Detect which cell encompasses the target text, then output its [x, y] center coordinate. 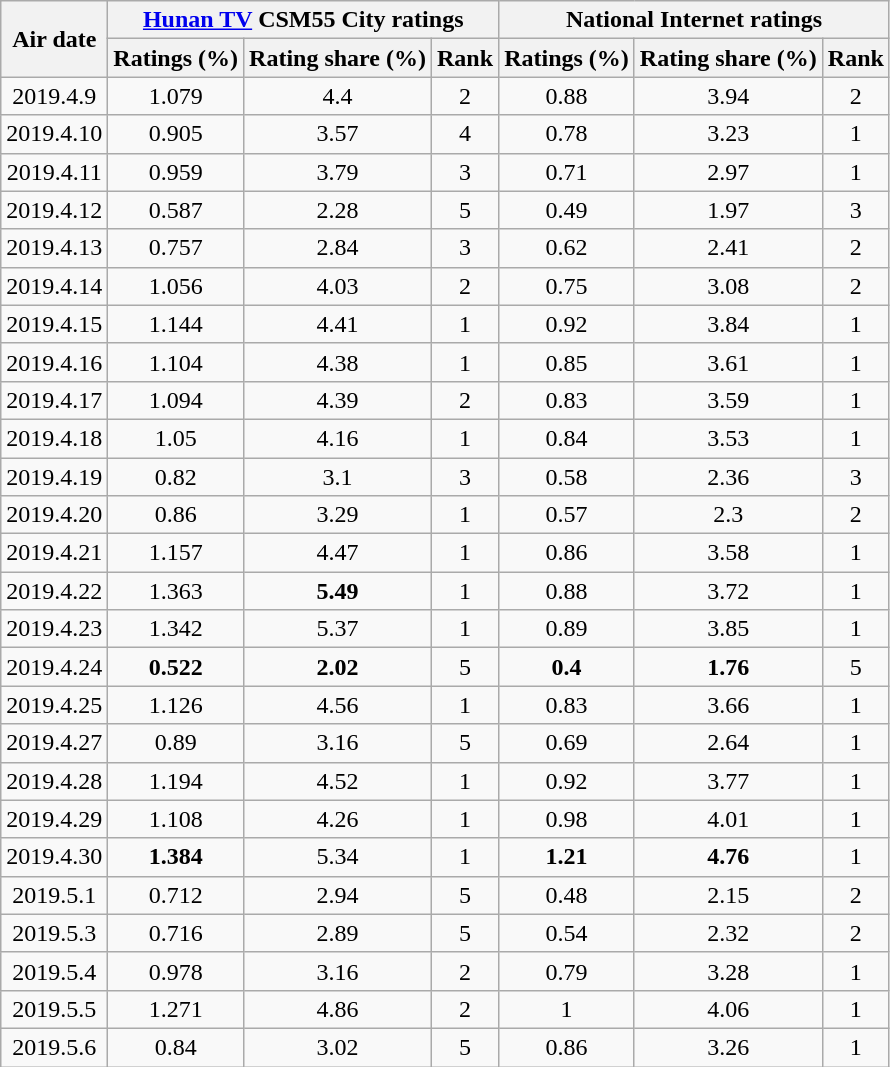
1.342 [176, 629]
2.94 [338, 895]
2019.4.27 [54, 743]
2.97 [728, 172]
1.194 [176, 781]
0.48 [567, 895]
2019.4.30 [54, 857]
4.01 [728, 819]
5.49 [338, 591]
1.104 [176, 362]
3.66 [728, 705]
1.271 [176, 1009]
2019.4.15 [54, 324]
0.98 [567, 819]
0.85 [567, 362]
0.79 [567, 971]
4 [464, 134]
3.28 [728, 971]
5.34 [338, 857]
0.75 [567, 286]
3.57 [338, 134]
2019.4.28 [54, 781]
2019.4.10 [54, 134]
4.56 [338, 705]
1.384 [176, 857]
4.03 [338, 286]
2019.4.22 [54, 591]
4.76 [728, 857]
3.61 [728, 362]
4.52 [338, 781]
0.716 [176, 933]
3.58 [728, 553]
1.056 [176, 286]
2019.4.24 [54, 667]
3.29 [338, 515]
3.53 [728, 438]
2019.4.25 [54, 705]
2.32 [728, 933]
1.21 [567, 857]
2.41 [728, 248]
0.522 [176, 667]
3.02 [338, 1047]
3.84 [728, 324]
2.15 [728, 895]
1.363 [176, 591]
3.1 [338, 477]
0.49 [567, 210]
3.23 [728, 134]
1.079 [176, 96]
2019.4.18 [54, 438]
1.144 [176, 324]
1.97 [728, 210]
2019.4.12 [54, 210]
2019.4.14 [54, 286]
0.57 [567, 515]
0.58 [567, 477]
2019.4.16 [54, 362]
Air date [54, 39]
3.94 [728, 96]
2019.4.19 [54, 477]
2019.4.29 [54, 819]
2019.4.21 [54, 553]
2.28 [338, 210]
0.905 [176, 134]
0.959 [176, 172]
3.08 [728, 286]
2.64 [728, 743]
3.26 [728, 1047]
2019.4.11 [54, 172]
0.82 [176, 477]
2019.5.6 [54, 1047]
2019.4.17 [54, 400]
2019.4.9 [54, 96]
0.69 [567, 743]
0.78 [567, 134]
3.59 [728, 400]
2.89 [338, 933]
2.36 [728, 477]
1.094 [176, 400]
5.37 [338, 629]
4.16 [338, 438]
0.757 [176, 248]
4.4 [338, 96]
1.157 [176, 553]
1.126 [176, 705]
2019.5.3 [54, 933]
National Internet ratings [694, 20]
3.79 [338, 172]
1.108 [176, 819]
Hunan TV CSM55 City ratings [304, 20]
4.47 [338, 553]
2019.5.5 [54, 1009]
4.39 [338, 400]
2019.4.23 [54, 629]
1.05 [176, 438]
2.02 [338, 667]
0.587 [176, 210]
0.712 [176, 895]
3.77 [728, 781]
2.3 [728, 515]
1.76 [728, 667]
0.978 [176, 971]
0.62 [567, 248]
2.84 [338, 248]
3.85 [728, 629]
4.38 [338, 362]
4.41 [338, 324]
2019.5.1 [54, 895]
0.71 [567, 172]
3.72 [728, 591]
4.26 [338, 819]
4.06 [728, 1009]
0.4 [567, 667]
4.86 [338, 1009]
0.54 [567, 933]
2019.5.4 [54, 971]
2019.4.20 [54, 515]
2019.4.13 [54, 248]
